Capture the cell that displays the provided text and extract its (x, y) central coordinate. 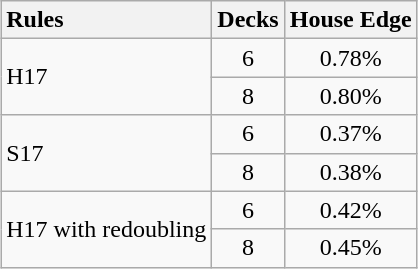
0.42% (350, 210)
Decks (248, 20)
0.45% (350, 248)
0.38% (350, 172)
S17 (106, 153)
House Edge (350, 20)
0.37% (350, 134)
H17 with redoubling (106, 229)
Rules (106, 20)
H17 (106, 77)
0.80% (350, 96)
0.78% (350, 58)
